Find where the given text appears and provide that cell's center as (X, Y) coordinate. 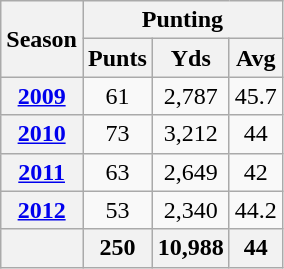
53 (117, 210)
Yds (190, 58)
10,988 (190, 248)
2010 (42, 134)
2,649 (190, 172)
63 (117, 172)
42 (256, 172)
2,340 (190, 210)
250 (117, 248)
2011 (42, 172)
2009 (42, 96)
Punting (182, 20)
2,787 (190, 96)
Avg (256, 58)
45.7 (256, 96)
2012 (42, 210)
Punts (117, 58)
Season (42, 39)
73 (117, 134)
3,212 (190, 134)
61 (117, 96)
44.2 (256, 210)
